Identify which cell holds the provided text, then report its [x, y] central coordinate. 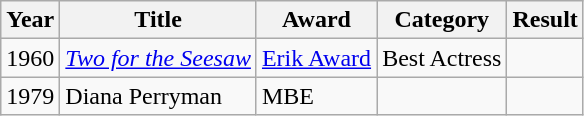
Year [30, 20]
Best Actress [442, 58]
Diana Perryman [158, 96]
Result [545, 20]
1960 [30, 58]
Title [158, 20]
Erik Award [316, 58]
Category [442, 20]
1979 [30, 96]
Two for the Seesaw [158, 58]
MBE [316, 96]
Award [316, 20]
